Identify which cell holds the provided text, then report its [X, Y] central coordinate. 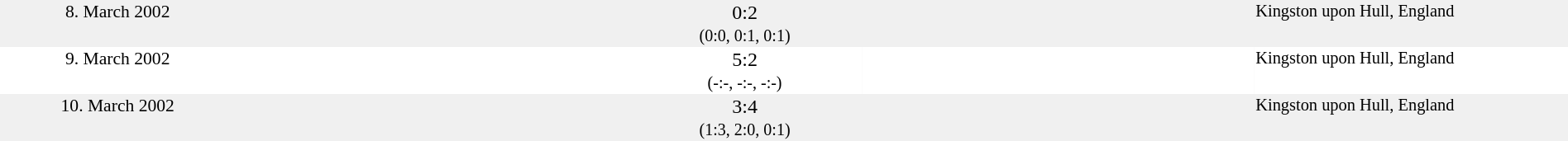
8. March 2002 [117, 23]
5:2(-:-, -:-, -:-) [744, 71]
0:2(0:0, 0:1, 0:1) [744, 23]
3:4(1:3, 2:0, 0:1) [744, 117]
9. March 2002 [117, 71]
10. March 2002 [117, 117]
